For the text-containing cell, return its midpoint in [x, y] coordinate format. 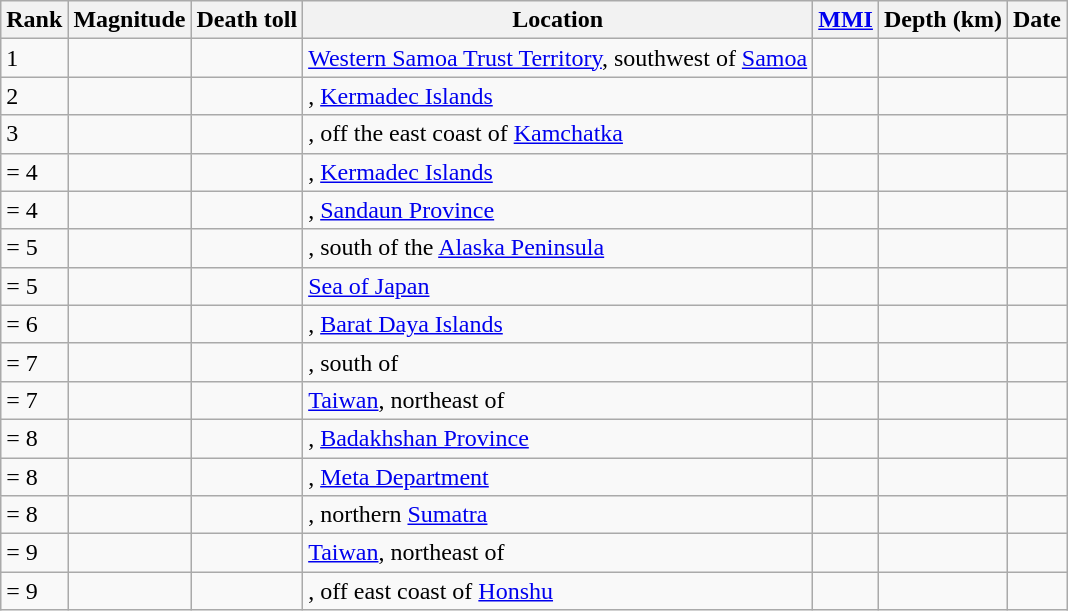
, off the east coast of Kamchatka [558, 134]
, Barat Daya Islands [558, 324]
, Meta Department [558, 477]
MMI [846, 20]
Rank [34, 20]
Depth (km) [942, 20]
1 [34, 58]
, northern Sumatra [558, 515]
, Badakhshan Province [558, 438]
Magnitude [130, 20]
, off east coast of Honshu [558, 591]
Location [558, 20]
Sea of Japan [558, 286]
Death toll [247, 20]
Western Samoa Trust Territory, southwest of Samoa [558, 58]
Date [1038, 20]
= 6 [34, 324]
2 [34, 96]
3 [34, 134]
, Sandaun Province [558, 210]
, south of [558, 362]
, south of the Alaska Peninsula [558, 248]
